Capture the cell that displays the provided text and extract its [x, y] central coordinate. 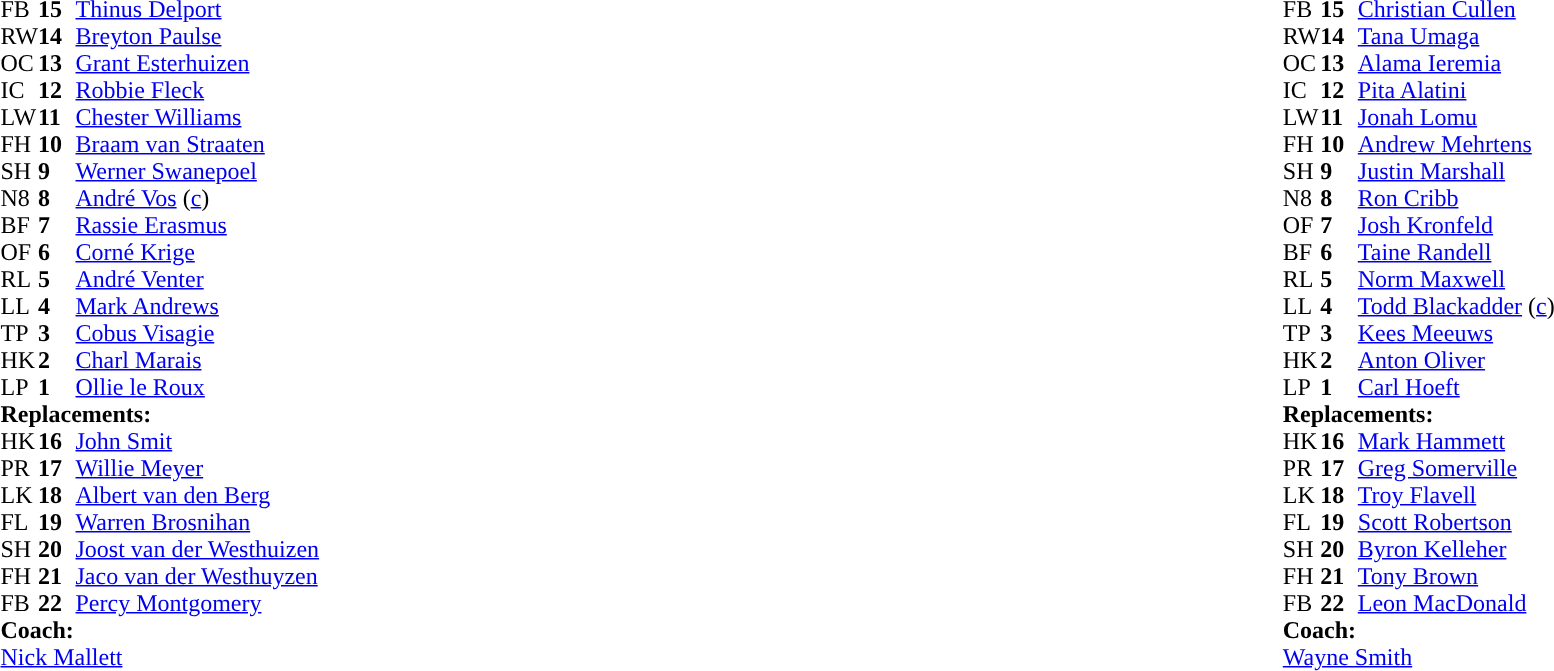
Cobus Visagie [198, 334]
Ollie le Roux [198, 388]
Breyton Paulse [198, 36]
Mark Andrews [198, 306]
John Smit [198, 442]
Grant Esterhuizen [198, 64]
Robbie Fleck [198, 90]
André Vos (c) [198, 198]
Corné Krige [198, 252]
Albert van den Berg [198, 496]
Warren Brosnihan [198, 522]
Chester Williams [198, 118]
Rassie Erasmus [198, 226]
Jaco van der Westhuyzen [198, 576]
Charl Marais [198, 360]
André Venter [198, 280]
Willie Meyer [198, 468]
Braam van Straaten [198, 144]
Percy Montgomery [198, 604]
Werner Swanepoel [198, 172]
Coach: [160, 630]
Nick Mallett [160, 658]
Joost van der Westhuizen [198, 550]
Replacements: [160, 414]
